Find where the given text appears and provide that cell's center as [X, Y] coordinate. 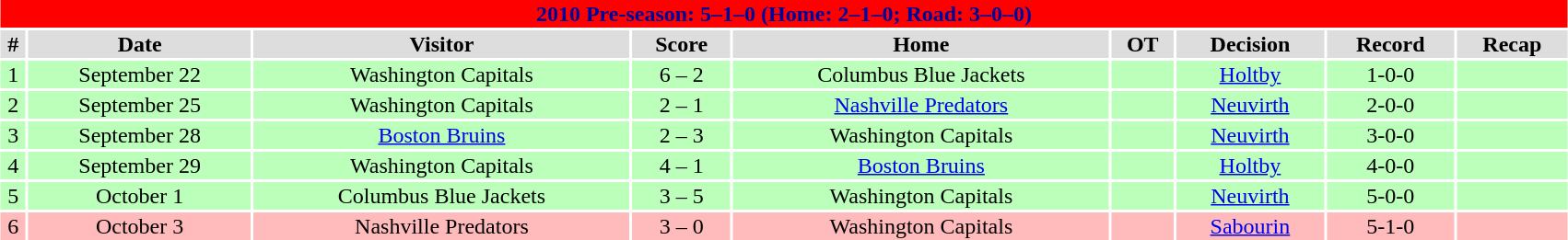
4 – 1 [682, 166]
3 – 0 [682, 226]
October 1 [140, 196]
Date [140, 44]
3-0-0 [1391, 135]
6 [13, 226]
September 29 [140, 166]
3 [13, 135]
# [13, 44]
Home [921, 44]
2 – 1 [682, 105]
Decision [1250, 44]
6 – 2 [682, 74]
Visitor [442, 44]
September 25 [140, 105]
2 [13, 105]
Score [682, 44]
2010 Pre-season: 5–1–0 (Home: 2–1–0; Road: 3–0–0) [784, 14]
1 [13, 74]
Sabourin [1250, 226]
September 22 [140, 74]
5 [13, 196]
Record [1391, 44]
3 – 5 [682, 196]
Recap [1513, 44]
September 28 [140, 135]
4 [13, 166]
1-0-0 [1391, 74]
4-0-0 [1391, 166]
OT [1142, 44]
2-0-0 [1391, 105]
October 3 [140, 226]
5-1-0 [1391, 226]
2 – 3 [682, 135]
5-0-0 [1391, 196]
